Output the [X, Y] coordinate of the center of the cell containing the given text.  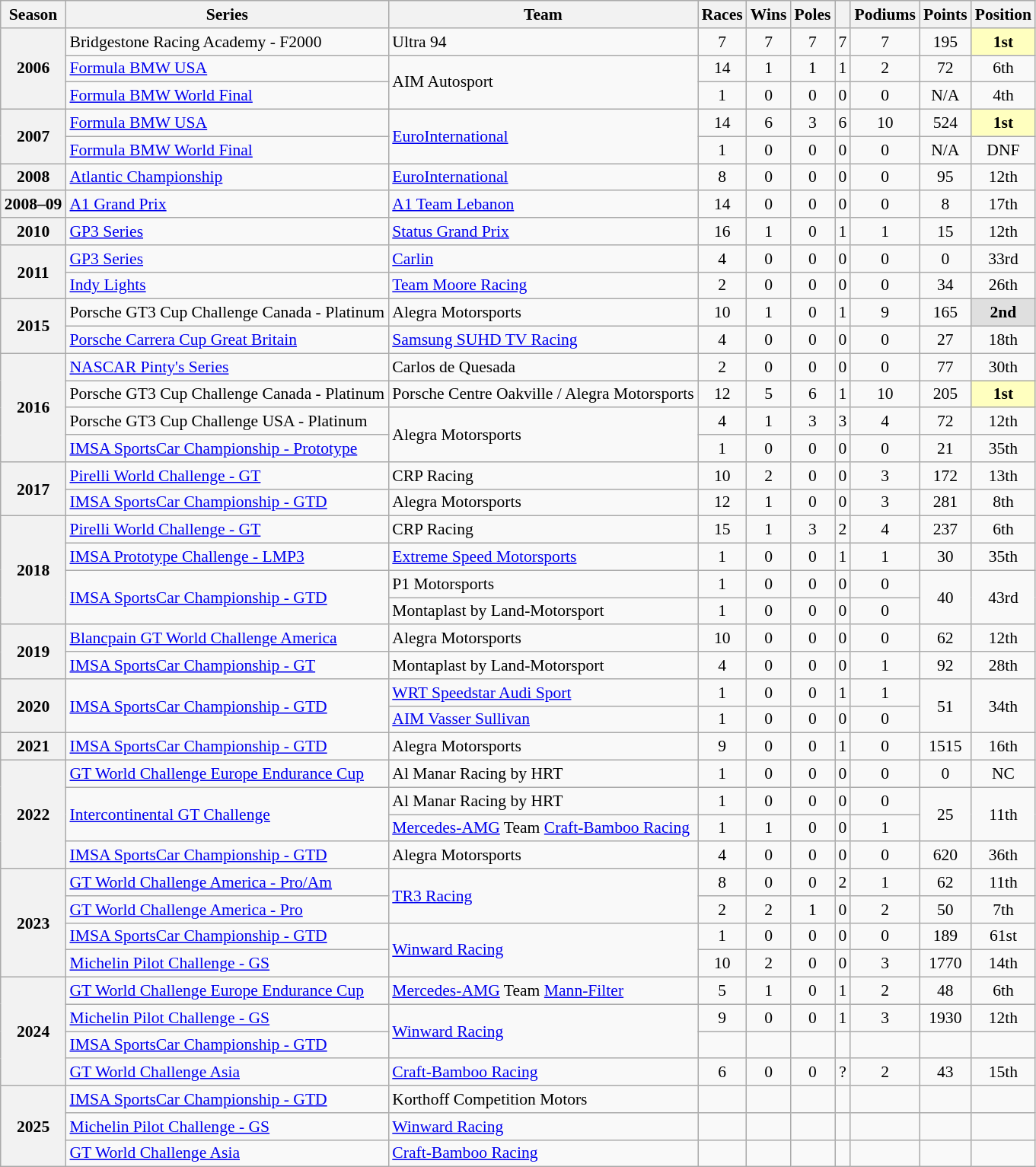
2020 [33, 706]
16 [722, 231]
95 [945, 177]
40 [945, 597]
2nd [1003, 313]
43rd [1003, 597]
1770 [945, 964]
30 [945, 557]
Mercedes-AMG Team Mann-Filter [543, 991]
Ultra 94 [543, 42]
Korthoff Competition Motors [543, 1099]
Position [1003, 14]
2024 [33, 1031]
2016 [33, 407]
2007 [33, 137]
195 [945, 42]
Intercontinental GT Challenge [227, 815]
IMSA Prototype Challenge - LMP3 [227, 557]
2025 [33, 1127]
189 [945, 936]
51 [945, 706]
Porsche Carrera Cup Great Britain [227, 340]
TR3 Racing [543, 895]
2022 [33, 815]
34th [1003, 706]
26th [1003, 285]
2010 [33, 231]
2023 [33, 923]
8th [1003, 502]
33rd [1003, 259]
21 [945, 448]
Races [722, 14]
Porsche Centre Oakville / Alegra Motorsports [543, 394]
2008 [33, 177]
WRT Speedstar Audi Sport [543, 693]
36th [1003, 856]
620 [945, 856]
4th [1003, 96]
Points [945, 14]
2008–09 [33, 205]
1930 [945, 1018]
17th [1003, 205]
Carlos de Quesada [543, 367]
Season [33, 14]
1515 [945, 747]
? [843, 1073]
IMSA SportsCar Championship - Prototype [227, 448]
165 [945, 313]
Porsche GT3 Cup Challenge USA - Platinum [227, 422]
28th [1003, 665]
Extreme Speed Motorsports [543, 557]
281 [945, 502]
2018 [33, 570]
GT World Challenge America - Pro [227, 910]
Mercedes-AMG Team Craft-Bamboo Racing [543, 828]
2021 [33, 747]
61st [1003, 936]
172 [945, 476]
92 [945, 665]
524 [945, 123]
Blancpain GT World Challenge America [227, 639]
Atlantic Championship [227, 177]
NC [1003, 774]
DNF [1003, 150]
Status Grand Prix [543, 231]
Carlin [543, 259]
7th [1003, 910]
AIM Autosport [543, 82]
34 [945, 285]
50 [945, 910]
48 [945, 991]
14th [1003, 964]
16th [1003, 747]
GT World Challenge America - Pro/Am [227, 882]
77 [945, 367]
IMSA SportsCar Championship - GT [227, 665]
15th [1003, 1073]
2017 [33, 489]
A1 Grand Prix [227, 205]
P1 Motorsports [543, 584]
Team [543, 14]
2011 [33, 273]
Team Moore Racing [543, 285]
NASCAR Pinty's Series [227, 367]
Indy Lights [227, 285]
13th [1003, 476]
30th [1003, 367]
Samsung SUHD TV Racing [543, 340]
237 [945, 530]
A1 Team Lebanon [543, 205]
2019 [33, 652]
Bridgestone Racing Academy - F2000 [227, 42]
AIM Vasser Sullivan [543, 719]
2015 [33, 326]
43 [945, 1073]
27 [945, 340]
205 [945, 394]
2006 [33, 69]
25 [945, 815]
18th [1003, 340]
Series [227, 14]
Poles [812, 14]
Podiums [885, 14]
Wins [769, 14]
